Scan for the cell matching the given text and deliver its [X, Y] coordinate at center. 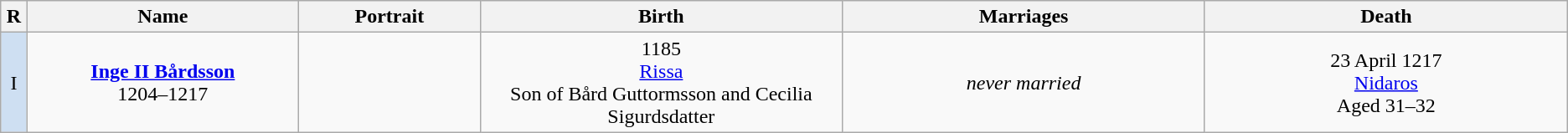
R [13, 17]
Name [162, 17]
Death [1385, 17]
Marriages [1024, 17]
1185RissaSon of Bård Guttormsson and Cecilia Sigurdsdatter [662, 82]
I [13, 82]
Inge II Bårdsson1204–1217 [162, 82]
23 April 1217NidarosAged 31–32 [1385, 82]
Birth [662, 17]
never married [1024, 82]
Portrait [389, 17]
